Search for the cell housing the specified text and yield its [x, y] center coordinate. 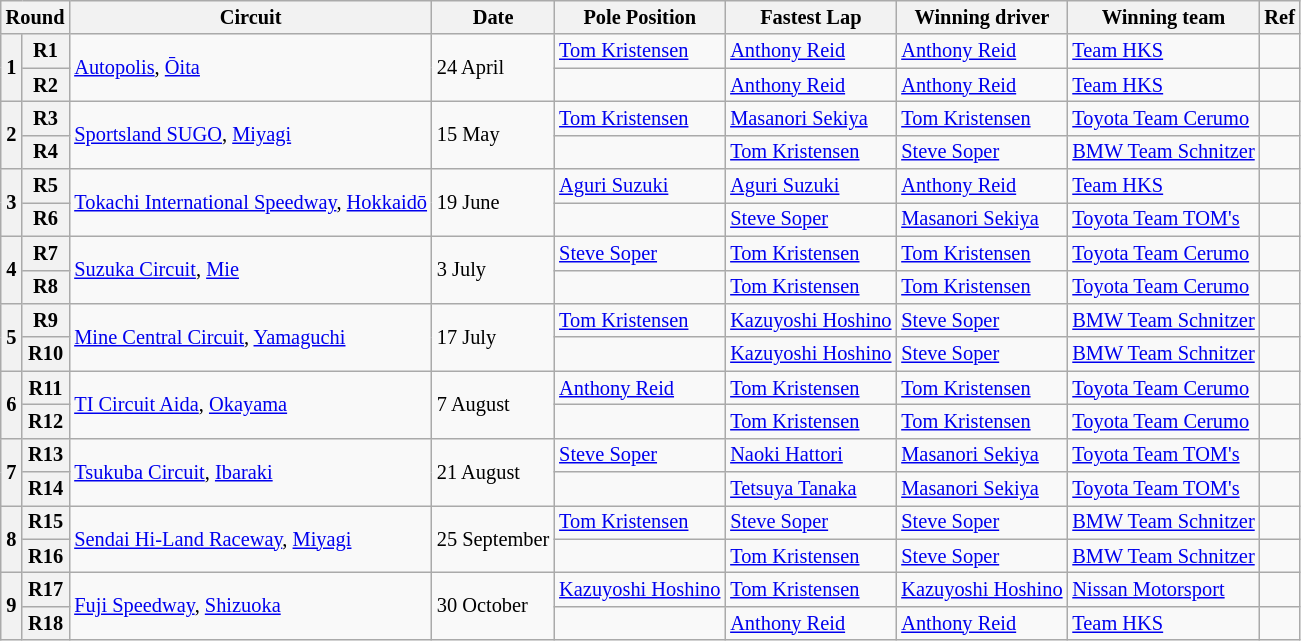
24 April [493, 68]
Sendai Hi-Land Raceway, Miyagi [250, 538]
R9 [46, 320]
R17 [46, 589]
R16 [46, 556]
Tokachi International Speedway, Hokkaidō [250, 202]
Naoki Hattori [810, 455]
Round [36, 17]
4 [12, 270]
R5 [46, 186]
8 [12, 538]
R15 [46, 522]
Fuji Speedway, Shizuoka [250, 606]
7 [12, 472]
Tsukuba Circuit, Ibaraki [250, 472]
Fastest Lap [810, 17]
R11 [46, 388]
R14 [46, 489]
R4 [46, 152]
R18 [46, 623]
3 [12, 202]
R2 [46, 85]
3 July [493, 270]
Autopolis, Ōita [250, 68]
30 October [493, 606]
Date [493, 17]
Winning team [1163, 17]
21 August [493, 472]
Pole Position [640, 17]
Mine Central Circuit, Yamaguchi [250, 336]
R6 [46, 219]
25 September [493, 538]
Ref [1280, 17]
TI Circuit Aida, Okayama [250, 404]
R1 [46, 51]
R12 [46, 421]
7 August [493, 404]
R8 [46, 287]
R3 [46, 118]
Nissan Motorsport [1163, 589]
R7 [46, 253]
6 [12, 404]
Suzuka Circuit, Mie [250, 270]
Sportsland SUGO, Miyagi [250, 134]
Circuit [250, 17]
Winning driver [982, 17]
9 [12, 606]
2 [12, 134]
15 May [493, 134]
Tetsuya Tanaka [810, 489]
5 [12, 336]
1 [12, 68]
R13 [46, 455]
17 July [493, 336]
19 June [493, 202]
R10 [46, 354]
